Output the (X, Y) coordinate of the center of the cell containing the given text.  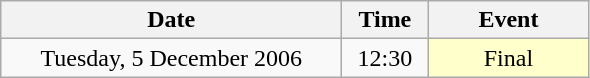
Final (508, 58)
Event (508, 20)
Time (385, 20)
12:30 (385, 58)
Tuesday, 5 December 2006 (172, 58)
Date (172, 20)
